Extract the (X, Y) coordinate from the center of the cell holding the provided text.  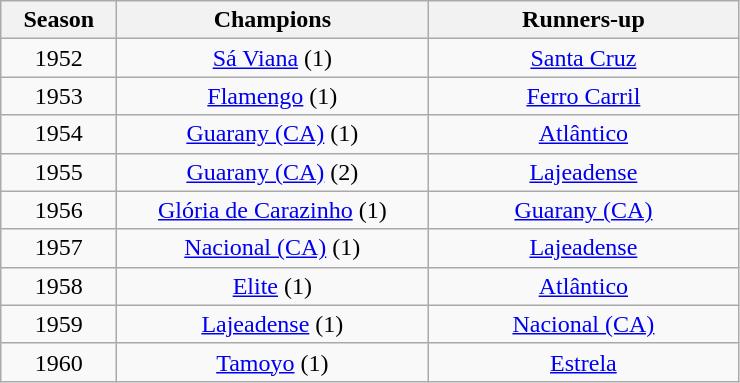
1957 (59, 248)
Santa Cruz (584, 58)
1958 (59, 286)
Runners-up (584, 20)
1953 (59, 96)
Estrela (584, 362)
1955 (59, 172)
Flamengo (1) (272, 96)
Season (59, 20)
Guarany (CA) (1) (272, 134)
1959 (59, 324)
1954 (59, 134)
Champions (272, 20)
Nacional (CA) (1) (272, 248)
Ferro Carril (584, 96)
Tamoyo (1) (272, 362)
Elite (1) (272, 286)
Nacional (CA) (584, 324)
Guarany (CA) (584, 210)
1956 (59, 210)
Sá Viana (1) (272, 58)
1960 (59, 362)
Guarany (CA) (2) (272, 172)
Lajeadense (1) (272, 324)
1952 (59, 58)
Glória de Carazinho (1) (272, 210)
